Scan for the cell matching the given text and deliver its (x, y) coordinate at center. 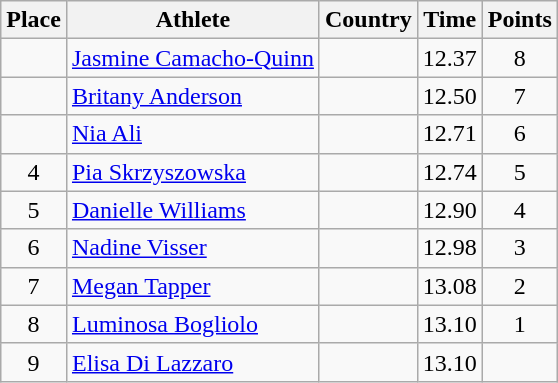
3 (520, 248)
12.74 (450, 172)
Pia Skrzyszowska (192, 172)
Britany Anderson (192, 96)
Luminosa Bogliolo (192, 324)
Danielle Williams (192, 210)
Nia Ali (192, 134)
Time (450, 20)
2 (520, 286)
12.90 (450, 210)
Megan Tapper (192, 286)
Country (368, 20)
Athlete (192, 20)
Jasmine Camacho-Quinn (192, 58)
12.37 (450, 58)
13.08 (450, 286)
12.50 (450, 96)
9 (34, 362)
Elisa Di Lazzaro (192, 362)
12.71 (450, 134)
Nadine Visser (192, 248)
1 (520, 324)
12.98 (450, 248)
Place (34, 20)
Points (520, 20)
